Capture the cell that displays the provided text and extract its [x, y] central coordinate. 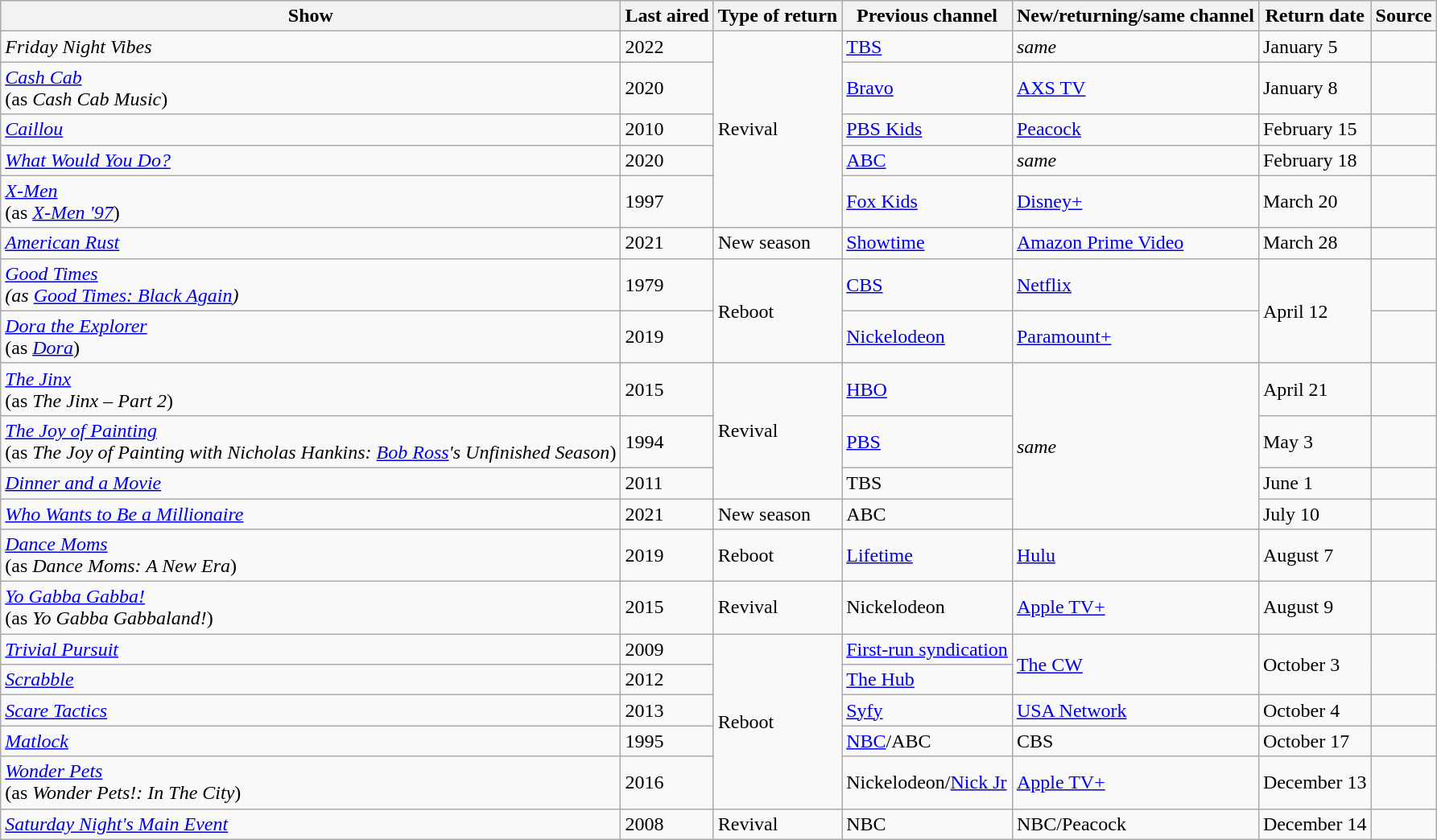
1979 [667, 285]
AXS TV [1135, 89]
USA Network [1135, 710]
October 17 [1315, 741]
PBS [927, 441]
Caillou [311, 130]
Type of return [778, 16]
X-Men(as X-Men '97) [311, 201]
Peacock [1135, 130]
Lifetime [927, 555]
January 8 [1315, 89]
1995 [667, 741]
December 13 [1315, 782]
Syfy [927, 710]
NBC/ABC [927, 741]
January 5 [1315, 47]
2010 [667, 130]
Return date [1315, 16]
Cash Cab(as Cash Cab Music) [311, 89]
October 4 [1315, 710]
Netflix [1135, 285]
Trivial Pursuit [311, 649]
Paramount+ [1135, 336]
Scrabble [311, 680]
Dinner and a Movie [311, 483]
The Jinx(as The Jinx – Part 2) [311, 389]
Matlock [311, 741]
2008 [667, 824]
August 9 [1315, 608]
The CW [1135, 665]
2009 [667, 649]
Showtime [927, 243]
Amazon Prime Video [1135, 243]
Friday Night Vibes [311, 47]
Dance Moms(as Dance Moms: A New Era) [311, 555]
Who Wants to Be a Millionaire [311, 514]
Saturday Night's Main Event [311, 824]
Scare Tactics [311, 710]
Yo Gabba Gabba!(as Yo Gabba Gabbaland!) [311, 608]
2022 [667, 47]
What Would You Do? [311, 160]
February 15 [1315, 130]
April 12 [1315, 311]
Previous channel [927, 16]
First-run syndication [927, 649]
PBS Kids [927, 130]
July 10 [1315, 514]
Dora the Explorer(as Dora) [311, 336]
1997 [667, 201]
March 28 [1315, 243]
The Joy of Painting(as The Joy of Painting with Nicholas Hankins: Bob Ross's Unfinished Season) [311, 441]
Last aired [667, 16]
NBC/Peacock [1135, 824]
June 1 [1315, 483]
2012 [667, 680]
Show [311, 16]
1994 [667, 441]
2013 [667, 710]
Nickelodeon/Nick Jr [927, 782]
October 3 [1315, 665]
American Rust [311, 243]
February 18 [1315, 160]
HBO [927, 389]
The Hub [927, 680]
Disney+ [1135, 201]
Bravo [927, 89]
March 20 [1315, 201]
Fox Kids [927, 201]
NBC [927, 824]
Wonder Pets(as Wonder Pets!: In The City) [311, 782]
May 3 [1315, 441]
December 14 [1315, 824]
2011 [667, 483]
2016 [667, 782]
April 21 [1315, 389]
New/returning/same channel [1135, 16]
Source [1404, 16]
August 7 [1315, 555]
Hulu [1135, 555]
Good Times(as Good Times: Black Again) [311, 285]
